Determine the (X, Y) coordinate at the center of the cell enclosing the given text.  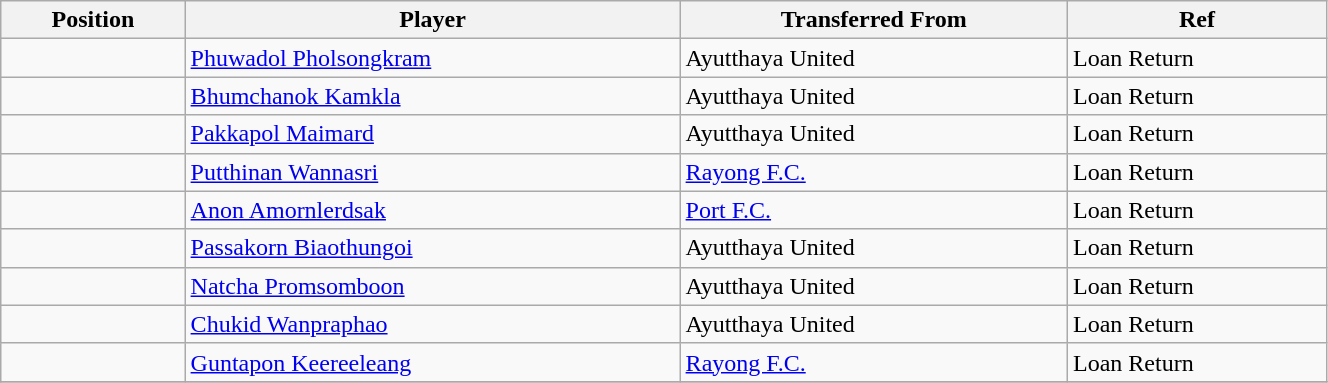
Anon Amornlerdsak (432, 210)
Position (93, 20)
Pakkapol Maimard (432, 134)
Chukid Wanpraphao (432, 324)
Natcha Promsomboon (432, 286)
Transferred From (874, 20)
Bhumchanok Kamkla (432, 96)
Port F.C. (874, 210)
Ref (1196, 20)
Passakorn Biaothungoi (432, 248)
Player (432, 20)
Guntapon Keereeleang (432, 362)
Putthinan Wannasri (432, 172)
Phuwadol Pholsongkram (432, 58)
